Identify which cell holds the provided text, then report its [x, y] central coordinate. 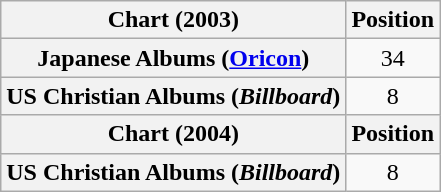
Chart (2004) [174, 134]
Japanese Albums (Oricon) [174, 58]
34 [393, 58]
Chart (2003) [174, 20]
